Locate the cell with the specified text and output its (x, y) center coordinate. 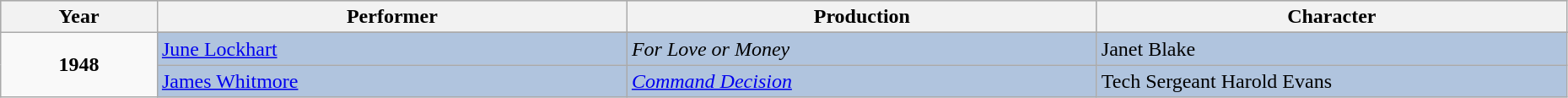
Production (862, 17)
Janet Blake (1331, 49)
Character (1331, 17)
June Lockhart (391, 49)
For Love or Money (862, 49)
Performer (391, 17)
Command Decision (862, 81)
1948 (79, 65)
Year (79, 17)
James Whitmore (391, 81)
Tech Sergeant Harold Evans (1331, 81)
